For the text-containing cell, return its midpoint in [X, Y] coordinate format. 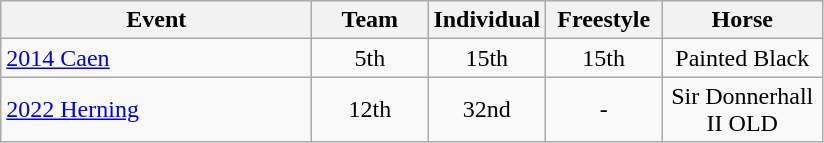
Individual [487, 20]
Horse [742, 20]
5th [370, 58]
12th [370, 110]
2022 Herning [156, 110]
Team [370, 20]
Freestyle [604, 20]
Painted Black [742, 58]
2014 Caen [156, 58]
Sir Donnerhall II OLD [742, 110]
32nd [487, 110]
Event [156, 20]
- [604, 110]
